Detect which cell encompasses the target text, then output its [X, Y] center coordinate. 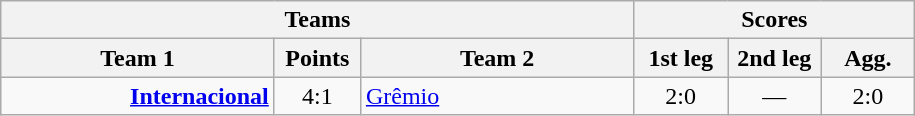
Team 2 [497, 58]
Scores [774, 20]
Points [317, 58]
Team 1 [138, 58]
1st leg [681, 58]
Agg. [868, 58]
Internacional [138, 96]
4:1 [317, 96]
— [775, 96]
2nd leg [775, 58]
Grêmio [497, 96]
Teams [318, 20]
